Return the (x, y) coordinate for the center point of the cell that contains the specified text.  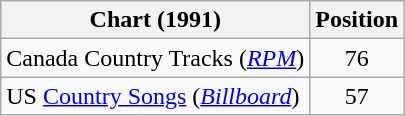
Chart (1991) (156, 20)
Position (357, 20)
Canada Country Tracks (RPM) (156, 58)
57 (357, 96)
US Country Songs (Billboard) (156, 96)
76 (357, 58)
